Search for the cell housing the specified text and yield its [X, Y] center coordinate. 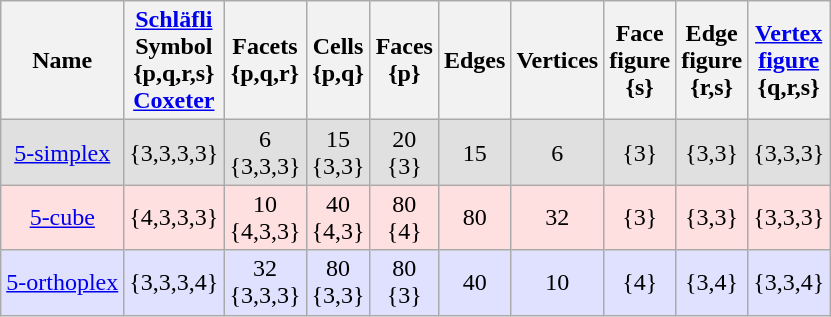
15{3,3} [338, 152]
40{4,3} [338, 218]
{3,4} [712, 282]
Faces{p} [404, 60]
80 [474, 218]
SchläfliSymbol{p,q,r,s}Coxeter [174, 60]
Edges [474, 60]
32 [558, 218]
{3,3,3,3} [174, 152]
10 [558, 282]
10{4,3,3} [265, 218]
Cells{p,q} [338, 60]
{4,3,3,3} [174, 218]
Vertices [558, 60]
5-simplex [62, 152]
6{3,3,3} [265, 152]
Name [62, 60]
80{3,3} [338, 282]
32{3,3,3} [265, 282]
20{3} [404, 152]
40 [474, 282]
5-orthoplex [62, 282]
6 [558, 152]
{4} [640, 282]
80{4} [404, 218]
Facefigure{s} [640, 60]
{3,3,3,4} [174, 282]
Facets{p,q,r} [265, 60]
15 [474, 152]
80{3} [404, 282]
{3,3,4} [789, 282]
5-cube [62, 218]
Edgefigure{r,s} [712, 60]
Vertexfigure{q,r,s} [789, 60]
